Extract the [x, y] coordinate from the center of the cell holding the provided text.  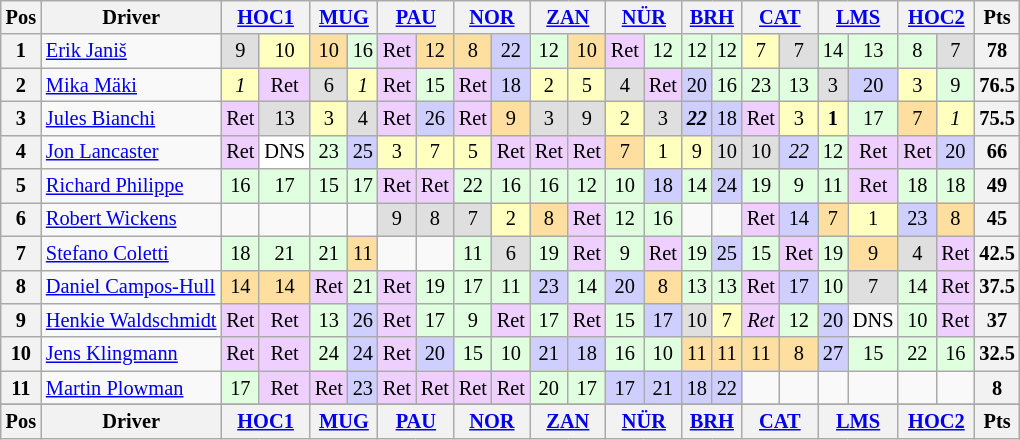
45 [996, 219]
Stefano Coletti [131, 253]
Daniel Campos-Hull [131, 287]
Jens Klingmann [131, 354]
76.5 [996, 85]
Jon Lancaster [131, 152]
27 [833, 354]
32.5 [996, 354]
66 [996, 152]
37 [996, 320]
37.5 [996, 287]
75.5 [996, 118]
Erik Janiš [131, 51]
Robert Wickens [131, 219]
42.5 [996, 253]
Martin Plowman [131, 388]
49 [996, 186]
78 [996, 51]
Richard Philippe [131, 186]
Henkie Waldschmidt [131, 320]
Mika Mäki [131, 85]
Jules Bianchi [131, 118]
